Output the (X, Y) coordinate of the center of the cell containing the given text.  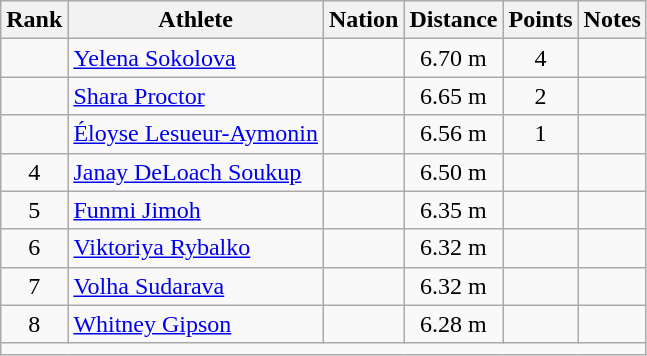
Whitney Gipson (196, 324)
6.50 m (454, 172)
8 (34, 324)
1 (540, 134)
Volha Sudarava (196, 286)
6.35 m (454, 210)
Rank (34, 20)
6.65 m (454, 96)
Distance (454, 20)
2 (540, 96)
Points (540, 20)
6.56 m (454, 134)
7 (34, 286)
Nation (364, 20)
6.70 m (454, 58)
Athlete (196, 20)
Viktoriya Rybalko (196, 248)
Yelena Sokolova (196, 58)
6 (34, 248)
5 (34, 210)
Notes (612, 20)
Shara Proctor (196, 96)
Janay DeLoach Soukup (196, 172)
Funmi Jimoh (196, 210)
Éloyse Lesueur-Aymonin (196, 134)
6.28 m (454, 324)
